Determine the [X, Y] coordinate at the center of the cell enclosing the given text.  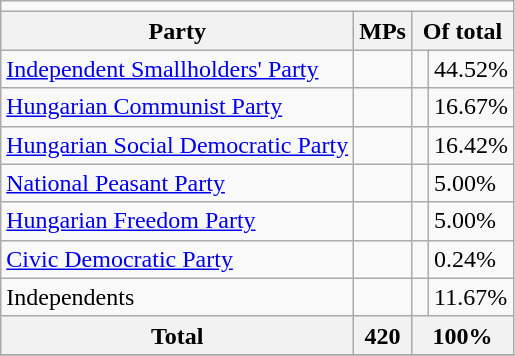
Party [178, 31]
100% [462, 335]
Hungarian Freedom Party [178, 221]
MPs [383, 31]
Hungarian Social Democratic Party [178, 145]
National Peasant Party [178, 183]
44.52% [470, 69]
420 [383, 335]
11.67% [470, 297]
16.42% [470, 145]
Independent Smallholders' Party [178, 69]
Civic Democratic Party [178, 259]
0.24% [470, 259]
Of total [462, 31]
16.67% [470, 107]
Hungarian Communist Party [178, 107]
Total [178, 335]
Independents [178, 297]
